Locate the cell with the specified text and output its (X, Y) center coordinate. 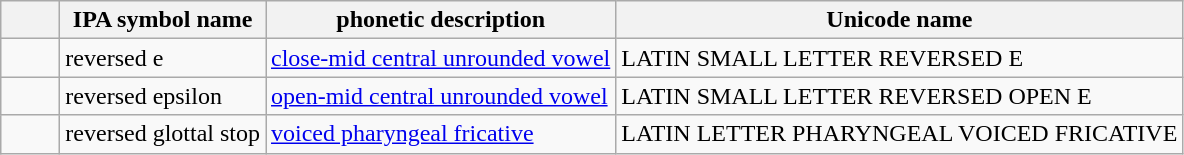
reversed e (163, 58)
LATIN LETTER PHARYNGEAL VOICED FRICATIVE (900, 134)
IPA symbol name (163, 20)
reversed glottal stop (163, 134)
LATIN SMALL LETTER REVERSED OPEN E (900, 96)
reversed epsilon (163, 96)
close-mid central unrounded vowel (441, 58)
voiced pharyngeal fricative (441, 134)
LATIN SMALL LETTER REVERSED E (900, 58)
open-mid central unrounded vowel (441, 96)
Unicode name (900, 20)
phonetic description (441, 20)
